Return the (X, Y) coordinate for the center point of the cell that contains the specified text.  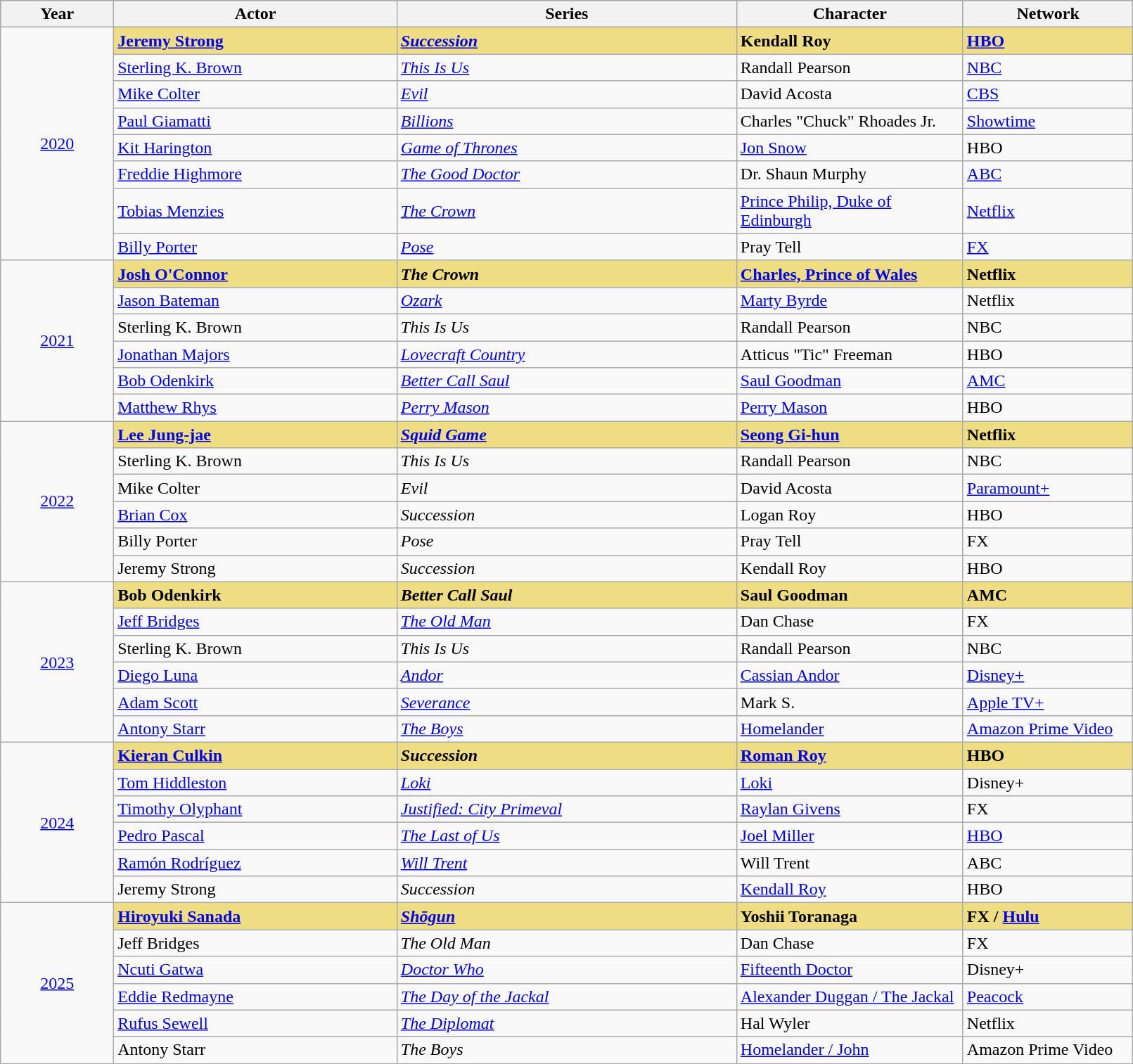
The Day of the Jackal (567, 996)
Tobias Menzies (256, 211)
Alexander Duggan / The Jackal (850, 996)
Dr. Shaun Murphy (850, 174)
Freddie Highmore (256, 174)
Eddie Redmayne (256, 996)
2020 (58, 144)
Doctor Who (567, 970)
Hal Wyler (850, 1023)
Ramón Rodríguez (256, 863)
Andor (567, 675)
Series (567, 14)
Fifteenth Doctor (850, 970)
Year (58, 14)
Atticus "Tic" Freeman (850, 354)
2024 (58, 822)
Peacock (1048, 996)
Raylan Givens (850, 809)
Showtime (1048, 121)
Ncuti Gatwa (256, 970)
Diego Luna (256, 675)
The Last of Us (567, 836)
Joel Miller (850, 836)
Kieran Culkin (256, 755)
Cassian Andor (850, 675)
Yoshii Toranaga (850, 916)
Matthew Rhys (256, 408)
2022 (58, 501)
Lovecraft Country (567, 354)
Tom Hiddleston (256, 783)
2021 (58, 340)
Charles, Prince of Wales (850, 274)
Hiroyuki Sanada (256, 916)
Character (850, 14)
Severance (567, 702)
Jonathan Majors (256, 354)
Roman Roy (850, 755)
Charles "Chuck" Rhoades Jr. (850, 121)
Lee Jung-jae (256, 435)
Squid Game (567, 435)
Jason Bateman (256, 300)
Paul Giamatti (256, 121)
Seong Gi-hun (850, 435)
Ozark (567, 300)
Shōgun (567, 916)
Apple TV+ (1048, 702)
Actor (256, 14)
Logan Roy (850, 515)
Kit Harington (256, 148)
Billions (567, 121)
The Good Doctor (567, 174)
Network (1048, 14)
Game of Thrones (567, 148)
Homelander / John (850, 1050)
Jon Snow (850, 148)
FX / Hulu (1048, 916)
Pedro Pascal (256, 836)
Brian Cox (256, 515)
Paramount+ (1048, 488)
2025 (58, 983)
Prince Philip, Duke of Edinburgh (850, 211)
Marty Byrde (850, 300)
Timothy Olyphant (256, 809)
CBS (1048, 94)
Rufus Sewell (256, 1023)
Homelander (850, 729)
2023 (58, 662)
Mark S. (850, 702)
Justified: City Primeval (567, 809)
Adam Scott (256, 702)
Josh O'Connor (256, 274)
The Diplomat (567, 1023)
